Return [x, y] of the center of cell containing provided text 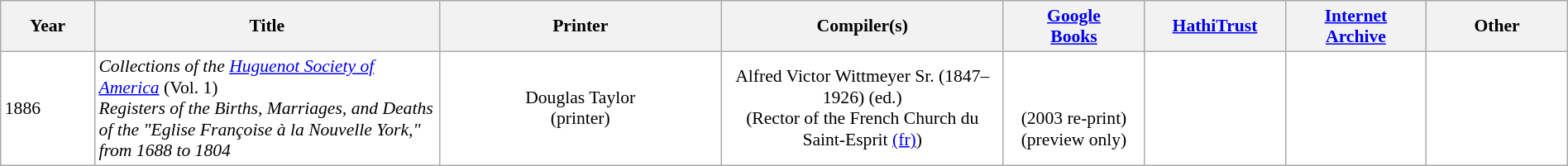
Alfred Victor Wittmeyer Sr. (1847–1926) (ed.)(Rector of the French Church du Saint-Esprit (fr)) [862, 108]
1886 [48, 108]
HathiTrust [1215, 26]
InternetArchive [1355, 26]
Other [1497, 26]
(2003 re-print)(preview only) [1073, 108]
Douglas Taylor(printer) [581, 108]
Year [48, 26]
Title [266, 26]
Compiler(s) [862, 26]
Printer [581, 26]
GoogleBooks [1073, 26]
